Search for the cell housing the specified text and yield its [x, y] center coordinate. 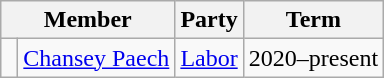
Chansey Paech [96, 58]
Labor [209, 58]
Member [88, 20]
Term [313, 20]
2020–present [313, 58]
Party [209, 20]
